For the text-containing cell, return its midpoint in [x, y] coordinate format. 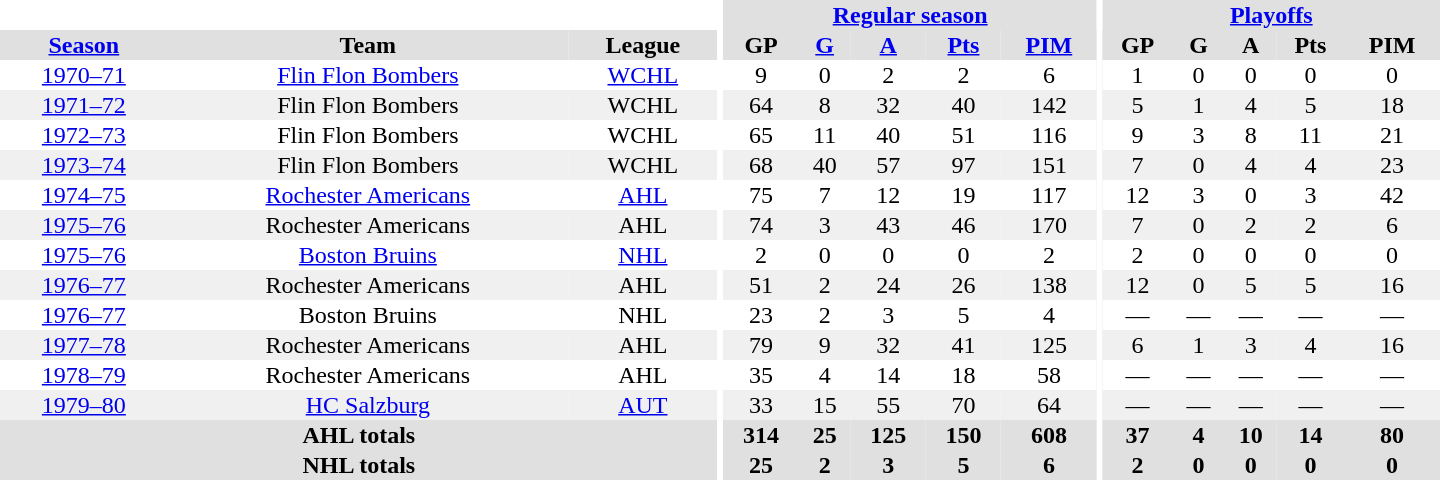
1978–79 [84, 375]
74 [760, 225]
1971–72 [84, 105]
138 [1049, 285]
Season [84, 45]
1970–71 [84, 75]
24 [888, 285]
35 [760, 375]
1977–78 [84, 345]
42 [1392, 195]
116 [1049, 135]
151 [1049, 165]
1973–74 [84, 165]
1972–73 [84, 135]
79 [760, 345]
55 [888, 405]
170 [1049, 225]
70 [964, 405]
314 [760, 435]
142 [1049, 105]
21 [1392, 135]
41 [964, 345]
75 [760, 195]
26 [964, 285]
AUT [643, 405]
19 [964, 195]
AHL totals [359, 435]
80 [1392, 435]
68 [760, 165]
15 [825, 405]
97 [964, 165]
43 [888, 225]
46 [964, 225]
33 [760, 405]
Regular season [910, 15]
117 [1049, 195]
58 [1049, 375]
37 [1138, 435]
608 [1049, 435]
1979–80 [84, 405]
150 [964, 435]
57 [888, 165]
Playoffs [1272, 15]
NHL totals [359, 465]
1974–75 [84, 195]
65 [760, 135]
10 [1251, 435]
HC Salzburg [368, 405]
League [643, 45]
Team [368, 45]
